Pinpoint the cell where the given text exists, returning its (x, y) midpoint coordinate. 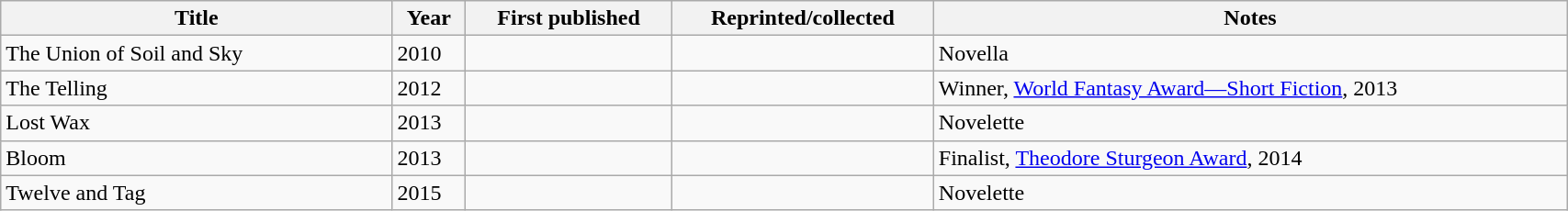
Reprinted/collected (803, 18)
Winner, World Fantasy Award—Short Fiction, 2013 (1249, 88)
Notes (1249, 18)
Bloom (197, 158)
2010 (429, 53)
2012 (429, 88)
The Telling (197, 88)
2015 (429, 193)
Title (197, 18)
Twelve and Tag (197, 193)
Year (429, 18)
Finalist, Theodore Sturgeon Award, 2014 (1249, 158)
Novella (1249, 53)
Lost Wax (197, 123)
The Union of Soil and Sky (197, 53)
First published (570, 18)
